Capture the cell that displays the provided text and extract its [X, Y] central coordinate. 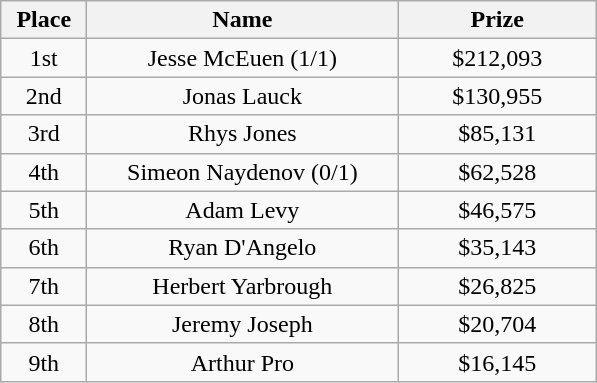
Prize [498, 20]
1st [44, 58]
5th [44, 210]
Jesse McEuen (1/1) [242, 58]
Jeremy Joseph [242, 324]
Simeon Naydenov (0/1) [242, 172]
Place [44, 20]
9th [44, 362]
7th [44, 286]
Name [242, 20]
$85,131 [498, 134]
8th [44, 324]
Adam Levy [242, 210]
$46,575 [498, 210]
Jonas Lauck [242, 96]
Rhys Jones [242, 134]
Arthur Pro [242, 362]
$212,093 [498, 58]
$130,955 [498, 96]
$16,145 [498, 362]
3rd [44, 134]
2nd [44, 96]
$62,528 [498, 172]
6th [44, 248]
Herbert Yarbrough [242, 286]
$26,825 [498, 286]
Ryan D'Angelo [242, 248]
$20,704 [498, 324]
$35,143 [498, 248]
4th [44, 172]
